Detect which cell encompasses the target text, then output its [x, y] center coordinate. 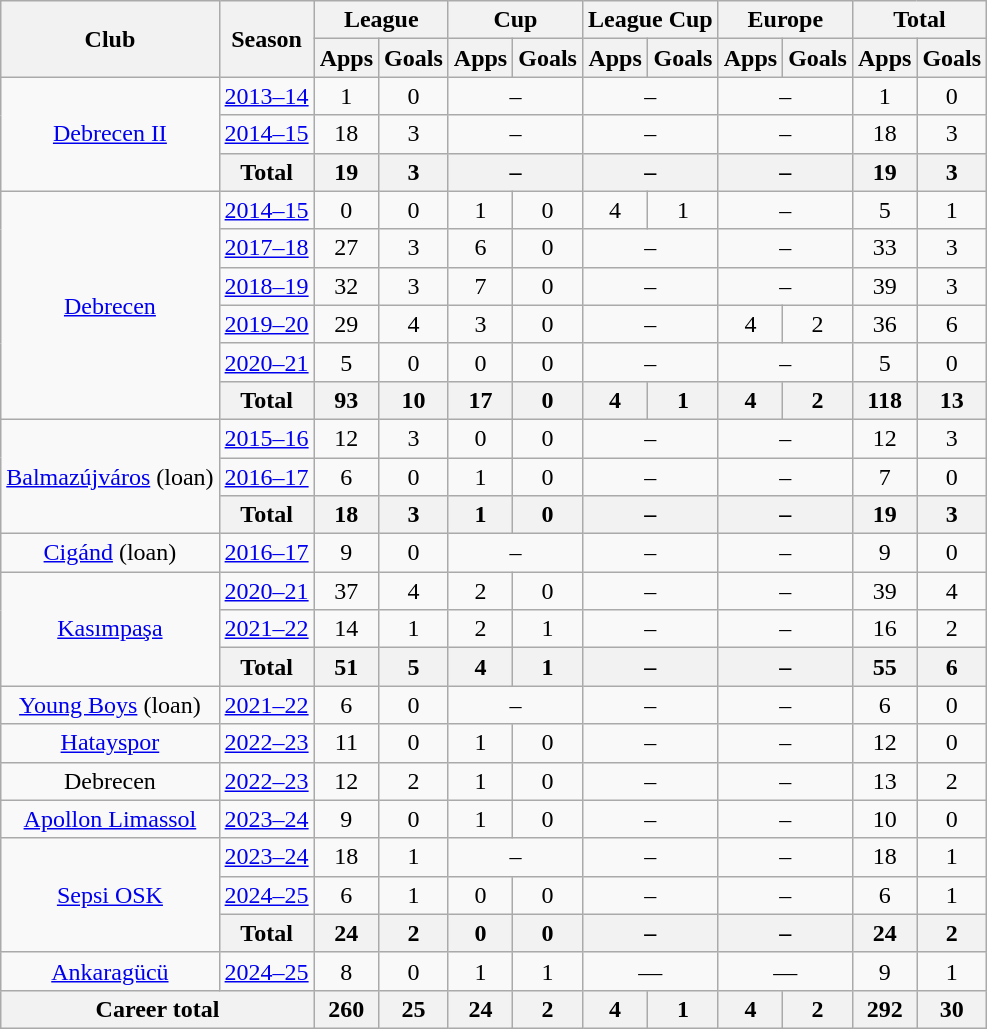
Career total [158, 1009]
2013–14 [266, 96]
32 [346, 286]
Cup [515, 20]
Kasımpaşa [110, 629]
2015–16 [266, 438]
Ankaragücü [110, 971]
Season [266, 39]
11 [346, 743]
27 [346, 248]
Young Boys (loan) [110, 705]
Club [110, 39]
League Cup [650, 20]
Europe [785, 20]
118 [884, 400]
17 [480, 400]
Cigánd (loan) [110, 553]
2018–19 [266, 286]
51 [346, 667]
36 [884, 324]
14 [346, 629]
2017–18 [266, 248]
8 [346, 971]
260 [346, 1009]
37 [346, 591]
292 [884, 1009]
Balmazújváros (loan) [110, 476]
30 [952, 1009]
93 [346, 400]
League [381, 20]
Sepsi OSK [110, 895]
Debrecen II [110, 134]
Apollon Limassol [110, 819]
33 [884, 248]
25 [414, 1009]
55 [884, 667]
16 [884, 629]
Hatayspor [110, 743]
2019–20 [266, 324]
29 [346, 324]
